Capture the cell that displays the provided text and extract its [X, Y] central coordinate. 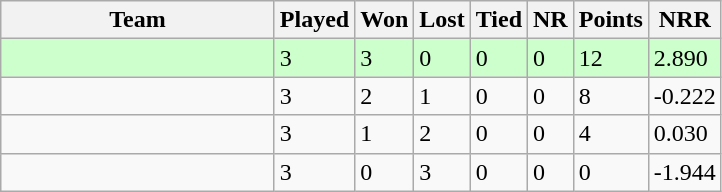
Team [138, 20]
4 [610, 134]
-0.222 [684, 96]
Lost [442, 20]
2.890 [684, 58]
NRR [684, 20]
12 [610, 58]
Tied [498, 20]
NR [551, 20]
Points [610, 20]
Played [314, 20]
8 [610, 96]
Won [384, 20]
-1.944 [684, 172]
0.030 [684, 134]
